Determine the [x, y] coordinate at the center of the cell enclosing the given text.  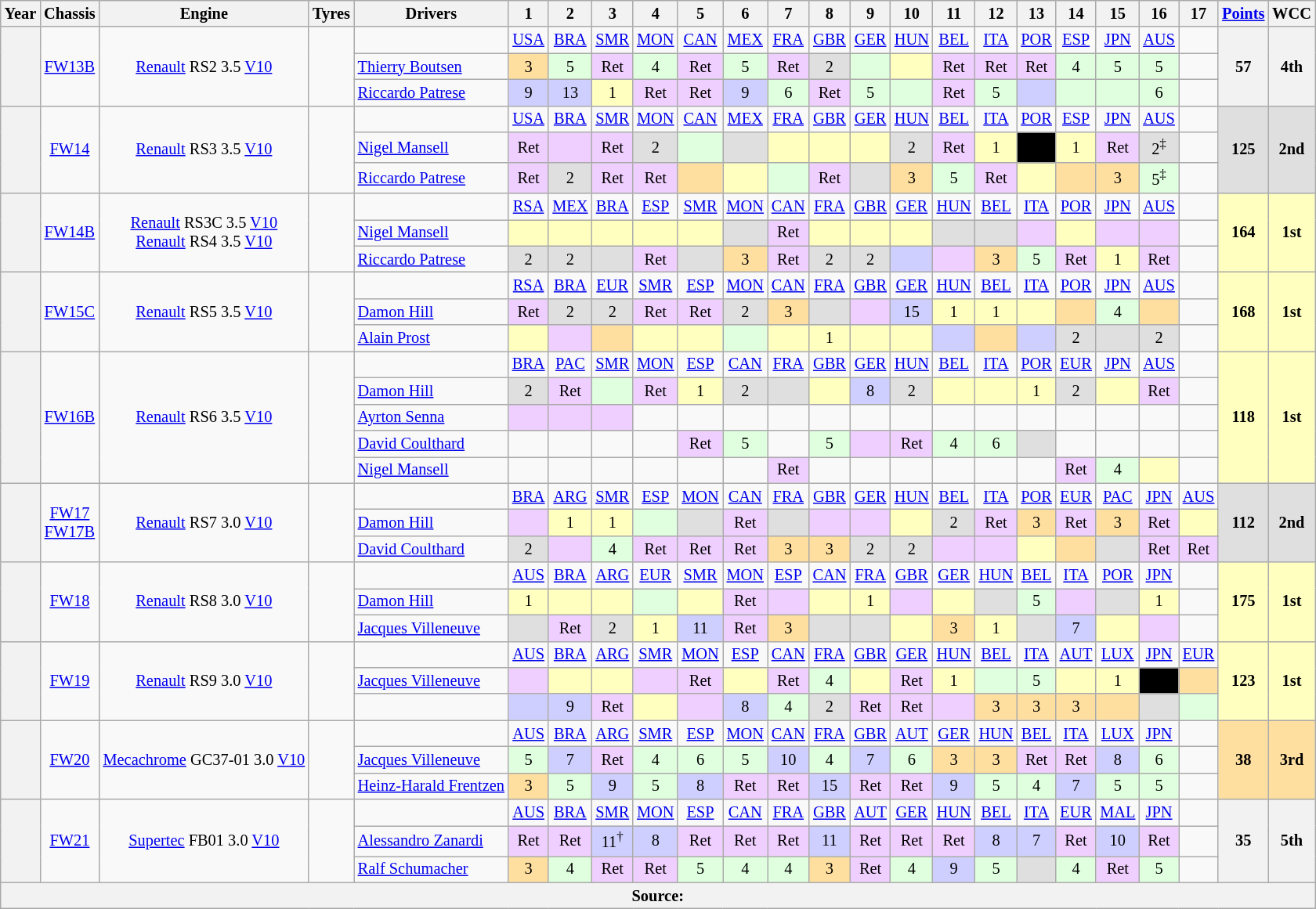
FW17FW17B [69, 523]
Alessandro Zanardi [431, 841]
3rd [1292, 759]
12 [996, 13]
14 [1076, 13]
FW18 [69, 601]
Drivers [431, 13]
4th [1292, 66]
FW14B [69, 233]
Tyres [331, 13]
FW13B [69, 66]
2‡ [1159, 147]
Renault RS5 3.5 V10 [204, 312]
FW14 [69, 150]
Year [20, 13]
MAL [1117, 813]
5‡ [1159, 179]
Supertec FB01 3.0 V10 [204, 841]
Mecachrome GC37-01 3.0 V10 [204, 759]
Renault RS3 3.5 V10 [204, 150]
35 [1243, 841]
5th [1292, 841]
WCC [1292, 13]
57 [1243, 66]
Renault RS9 3.0 V10 [204, 681]
Renault RS8 3.0 V10 [204, 601]
Alain Prost [431, 338]
11† [613, 841]
17 [1198, 13]
16 [1159, 13]
Ayrton Senna [431, 417]
Points [1243, 13]
FW20 [69, 759]
FW21 [69, 841]
Heinz-Harald Frentzen [431, 786]
Renault RS7 3.0 V10 [204, 523]
168 [1243, 312]
118 [1243, 417]
125 [1243, 150]
FW15C [69, 312]
Renault RS3C 3.5 V10Renault RS4 3.5 V10 [204, 233]
Source: [658, 896]
164 [1243, 233]
Renault RS2 3.5 V10 [204, 66]
Chassis [69, 13]
Engine [204, 13]
Renault RS6 3.5 V10 [204, 417]
175 [1243, 601]
112 [1243, 523]
FW19 [69, 681]
Thierry Boutsen [431, 67]
Ralf Schumacher [431, 869]
123 [1243, 681]
38 [1243, 759]
FW16B [69, 417]
